Extract the [x, y] coordinate from the center of the cell holding the provided text.  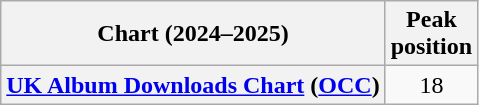
UK Album Downloads Chart (OCC) [193, 85]
Chart (2024–2025) [193, 34]
18 [431, 85]
Peakposition [431, 34]
